Extract the (x, y) coordinate from the center of the cell holding the provided text.  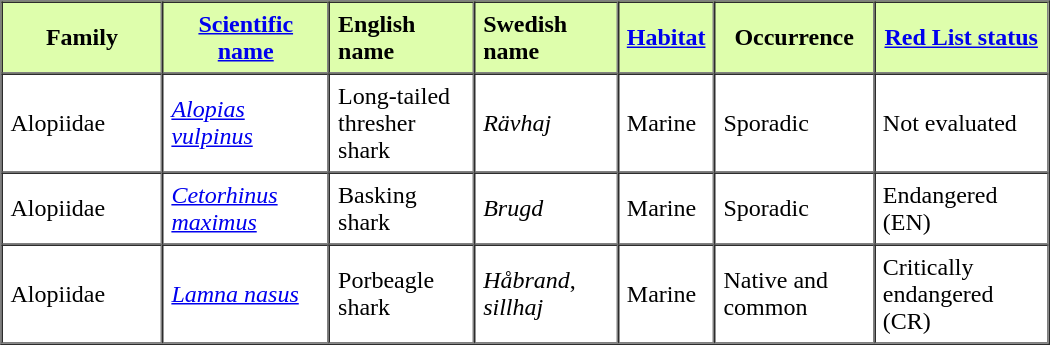
Long-tailed thresher shark (402, 124)
Swedish name (546, 38)
Habitat (666, 38)
Critically endangered (CR) (962, 294)
Native and common (794, 294)
English name (402, 38)
Scientific name (246, 38)
Not evaluated (962, 124)
Basking shark (402, 208)
Cetorhinus maximus (246, 208)
Rävhaj (546, 124)
Occurrence (794, 38)
Red List status (962, 38)
Lamna nasus (246, 294)
Family (82, 38)
Porbeagle shark (402, 294)
Håbrand, sillhaj (546, 294)
Brugd (546, 208)
Endangered (EN) (962, 208)
Alopias vulpinus (246, 124)
